Determine the (X, Y) coordinate at the center of the cell enclosing the given text.  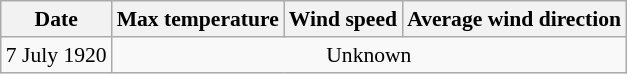
7 July 1920 (56, 55)
Unknown (369, 55)
Wind speed (343, 19)
Average wind direction (514, 19)
Max temperature (198, 19)
Date (56, 19)
